Find where the given text appears and provide that cell's center as [x, y] coordinate. 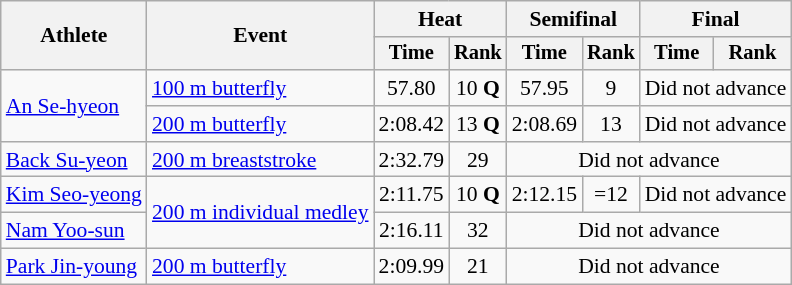
An Se-hyeon [74, 106]
Kim Seo-yeong [74, 195]
2:32.79 [412, 160]
Park Jin-young [74, 267]
9 [611, 88]
200 m breaststroke [260, 160]
13 [611, 124]
32 [478, 231]
Semifinal [574, 19]
13 Q [478, 124]
200 m individual medley [260, 212]
2:09.99 [412, 267]
Athlete [74, 36]
2:12.15 [544, 195]
Back Su-yeon [74, 160]
29 [478, 160]
21 [478, 267]
Nam Yoo-sun [74, 231]
Final [716, 19]
2:08.69 [544, 124]
2:08.42 [412, 124]
57.80 [412, 88]
2:11.75 [412, 195]
Event [260, 36]
100 m butterfly [260, 88]
=12 [611, 195]
Heat [440, 19]
2:16.11 [412, 231]
57.95 [544, 88]
